Determine the (X, Y) coordinate at the center of the cell enclosing the given text.  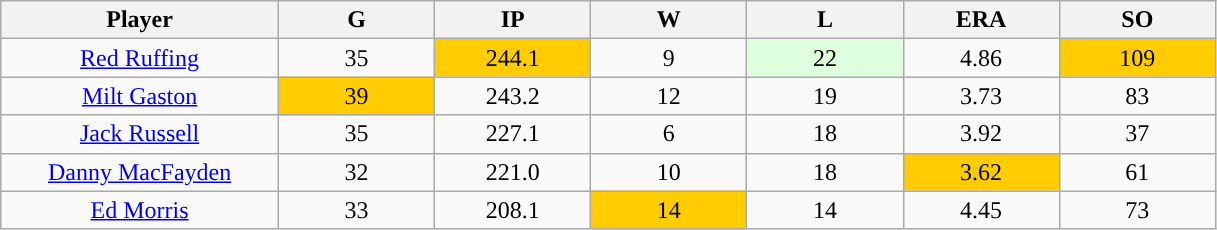
Ed Morris (140, 210)
39 (356, 96)
6 (669, 134)
3.62 (981, 172)
9 (669, 58)
12 (669, 96)
61 (1137, 172)
W (669, 20)
ERA (981, 20)
37 (1137, 134)
IP (513, 20)
33 (356, 210)
73 (1137, 210)
243.2 (513, 96)
4.45 (981, 210)
Danny MacFayden (140, 172)
227.1 (513, 134)
32 (356, 172)
Player (140, 20)
Jack Russell (140, 134)
4.86 (981, 58)
SO (1137, 20)
244.1 (513, 58)
109 (1137, 58)
22 (825, 58)
L (825, 20)
3.92 (981, 134)
G (356, 20)
Red Ruffing (140, 58)
10 (669, 172)
19 (825, 96)
83 (1137, 96)
221.0 (513, 172)
208.1 (513, 210)
Milt Gaston (140, 96)
3.73 (981, 96)
